Find where the given text appears and provide that cell's center as [x, y] coordinate. 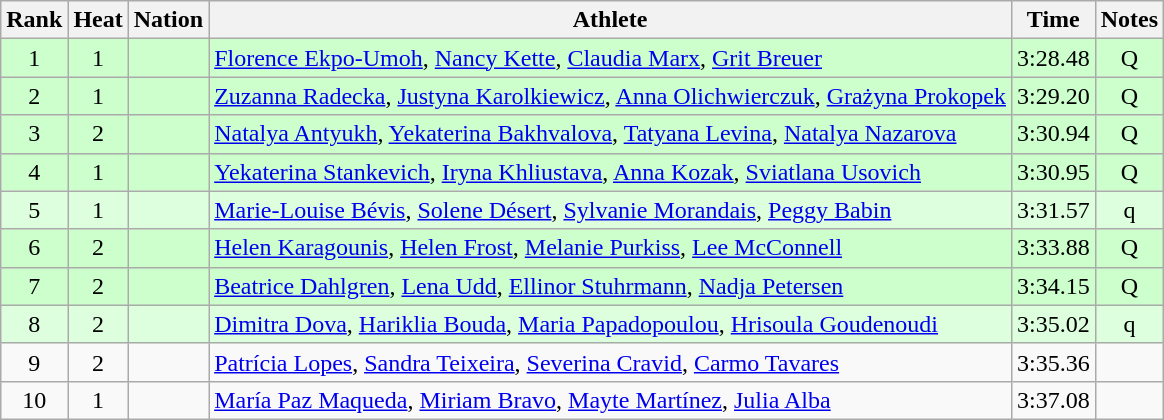
Time [1053, 20]
Rank [34, 20]
Notes [1129, 20]
Beatrice Dahlgren, Lena Udd, Ellinor Stuhrmann, Nadja Petersen [610, 286]
4 [34, 172]
3:30.94 [1053, 134]
3:34.15 [1053, 286]
7 [34, 286]
3:31.57 [1053, 210]
10 [34, 400]
3:28.48 [1053, 58]
Athlete [610, 20]
Yekaterina Stankevich, Iryna Khliustava, Anna Kozak, Sviatlana Usovich [610, 172]
6 [34, 248]
8 [34, 324]
Florence Ekpo-Umoh, Nancy Kette, Claudia Marx, Grit Breuer [610, 58]
Natalya Antyukh, Yekaterina Bakhvalova, Tatyana Levina, Natalya Nazarova [610, 134]
Dimitra Dova, Hariklia Bouda, Maria Papadopoulou, Hrisoula Goudenoudi [610, 324]
Patrícia Lopes, Sandra Teixeira, Severina Cravid, Carmo Tavares [610, 362]
Zuzanna Radecka, Justyna Karolkiewicz, Anna Olichwierczuk, Grażyna Prokopek [610, 96]
3:29.20 [1053, 96]
5 [34, 210]
3:37.08 [1053, 400]
Heat [98, 20]
Nation [168, 20]
María Paz Maqueda, Miriam Bravo, Mayte Martínez, Julia Alba [610, 400]
Marie-Louise Bévis, Solene Désert, Sylvanie Morandais, Peggy Babin [610, 210]
Helen Karagounis, Helen Frost, Melanie Purkiss, Lee McConnell [610, 248]
3:35.36 [1053, 362]
9 [34, 362]
3 [34, 134]
3:35.02 [1053, 324]
3:30.95 [1053, 172]
3:33.88 [1053, 248]
